Return [X, Y] of the center of cell containing provided text 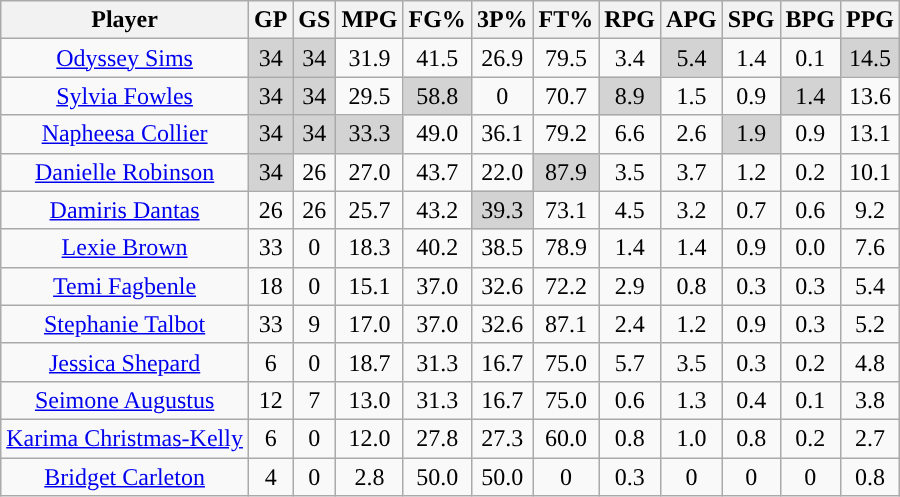
60.0 [566, 438]
39.3 [502, 210]
Lexie Brown [125, 248]
14.5 [870, 58]
Seimone Augustus [125, 400]
1.9 [751, 134]
12 [270, 400]
4.8 [870, 362]
SPG [751, 20]
10.1 [870, 172]
RPG [630, 20]
18 [270, 286]
1.3 [692, 400]
49.0 [437, 134]
Odyssey Sims [125, 58]
FT% [566, 20]
7.6 [870, 248]
7 [314, 400]
Damiris Dantas [125, 210]
MPG [370, 20]
26.9 [502, 58]
2.6 [692, 134]
9.2 [870, 210]
2.4 [630, 324]
27.8 [437, 438]
73.1 [566, 210]
FG% [437, 20]
87.9 [566, 172]
13.0 [370, 400]
17.0 [370, 324]
Bridget Carleton [125, 477]
2.7 [870, 438]
5.7 [630, 362]
3.8 [870, 400]
GS [314, 20]
Sylvia Fowles [125, 96]
18.7 [370, 362]
31.9 [370, 58]
Jessica Shepard [125, 362]
Karima Christmas-Kelly [125, 438]
Temi Fagbenle [125, 286]
Danielle Robinson [125, 172]
4.5 [630, 210]
78.9 [566, 248]
0.4 [751, 400]
58.8 [437, 96]
4 [270, 477]
3.2 [692, 210]
2.9 [630, 286]
36.1 [502, 134]
2.8 [370, 477]
3.4 [630, 58]
Player [125, 20]
79.5 [566, 58]
8.9 [630, 96]
13.1 [870, 134]
Napheesa Collier [125, 134]
1.0 [692, 438]
29.5 [370, 96]
43.7 [437, 172]
27.0 [370, 172]
12.0 [370, 438]
87.1 [566, 324]
Stephanie Talbot [125, 324]
3.7 [692, 172]
40.2 [437, 248]
1.5 [692, 96]
0.7 [751, 210]
27.3 [502, 438]
6.6 [630, 134]
9 [314, 324]
APG [692, 20]
0.0 [810, 248]
72.2 [566, 286]
15.1 [370, 286]
43.2 [437, 210]
5.2 [870, 324]
41.5 [437, 58]
79.2 [566, 134]
GP [270, 20]
3P% [502, 20]
70.7 [566, 96]
33.3 [370, 134]
13.6 [870, 96]
38.5 [502, 248]
22.0 [502, 172]
PPG [870, 20]
BPG [810, 20]
18.3 [370, 248]
25.7 [370, 210]
